Return the (X, Y) coordinate for the center point of the cell that contains the specified text.  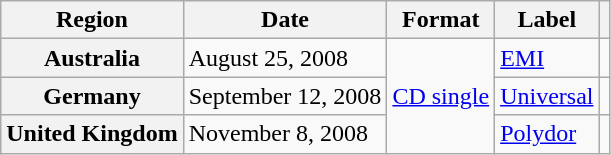
United Kingdom (92, 134)
Date (285, 20)
September 12, 2008 (285, 96)
Format (441, 20)
EMI (547, 58)
Region (92, 20)
Universal (547, 96)
Germany (92, 96)
Label (547, 20)
November 8, 2008 (285, 134)
August 25, 2008 (285, 58)
CD single (441, 96)
Polydor (547, 134)
Australia (92, 58)
